Return the (x, y) coordinate for the center point of the cell that contains the specified text.  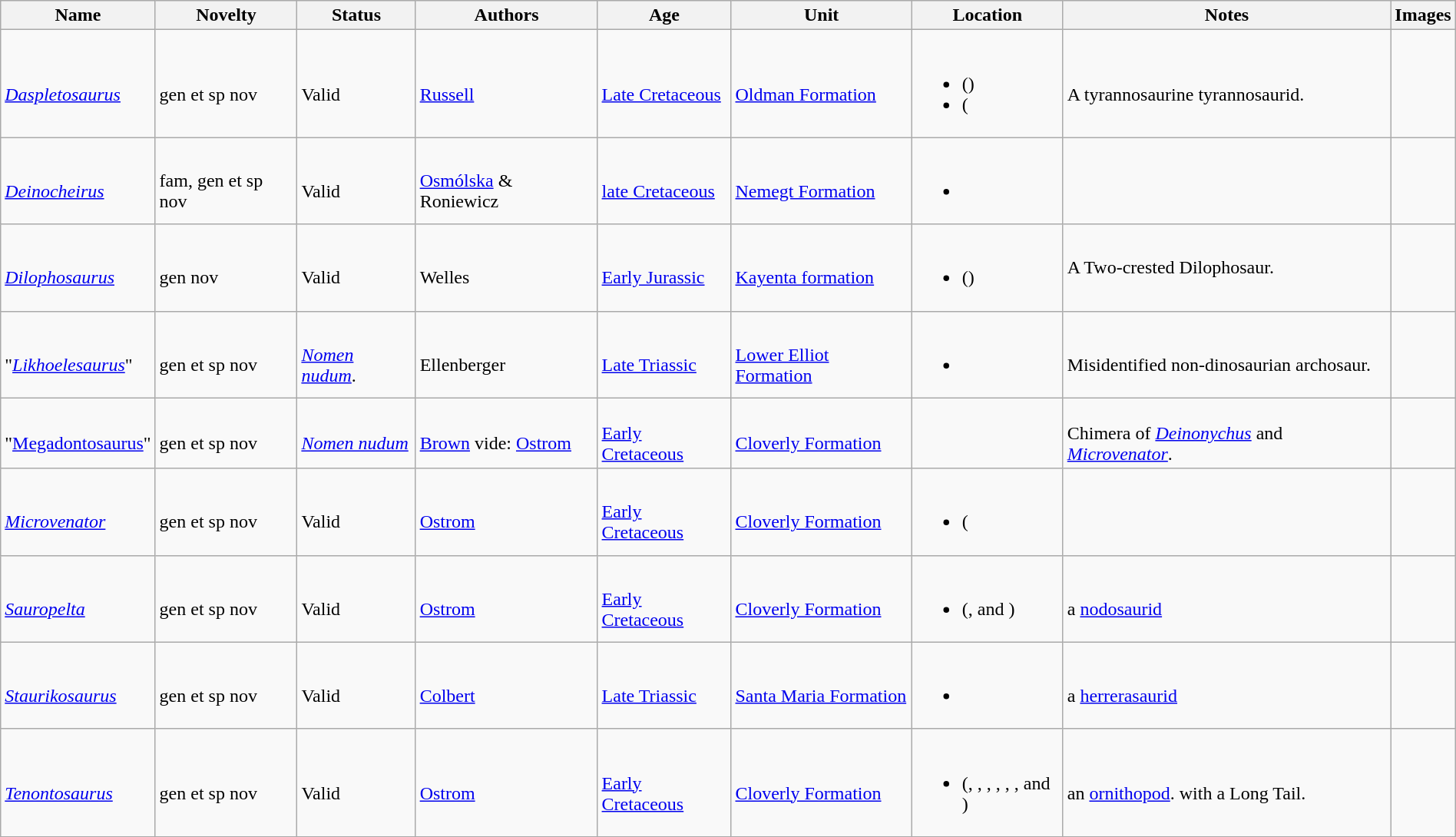
Nomen nudum (356, 433)
Unit (822, 15)
Brown vide: Ostrom (507, 433)
Osmólska & Roniewicz (507, 181)
A Two-crested Dilophosaur. (1227, 267)
( (988, 511)
Sauropelta (78, 599)
Colbert (507, 685)
(, and ) (988, 599)
Novelty (226, 15)
Location (988, 15)
Authors (507, 15)
Late Cretaceous (664, 84)
a nodosaurid (1227, 599)
() ( (988, 84)
Images (1423, 15)
Early Jurassic (664, 267)
"Likhoelesaurus" (78, 355)
Santa Maria Formation (822, 685)
Lower Elliot Formation (822, 355)
Daspletosaurus (78, 84)
Nemegt Formation (822, 181)
"Megadontosaurus" (78, 433)
Ellenberger (507, 355)
A tyrannosaurine tyrannosaurid. (1227, 84)
Chimera of Deinonychus and Microvenator. (1227, 433)
gen nov (226, 267)
Misidentified non-dinosaurian archosaur. (1227, 355)
Welles (507, 267)
Tenontosaurus (78, 782)
Status (356, 15)
(, , , , , , and ) (988, 782)
Staurikosaurus (78, 685)
Dilophosaurus (78, 267)
fam, gen et sp nov (226, 181)
Notes (1227, 15)
Deinocheirus (78, 181)
Oldman Formation (822, 84)
Nomen nudum. (356, 355)
Name (78, 15)
Russell (507, 84)
a herrerasaurid (1227, 685)
Microvenator (78, 511)
Age (664, 15)
an ornithopod. with a Long Tail. (1227, 782)
Kayenta formation (822, 267)
late Cretaceous (664, 181)
() (988, 267)
